Find where the given text appears and provide that cell's center as [X, Y] coordinate. 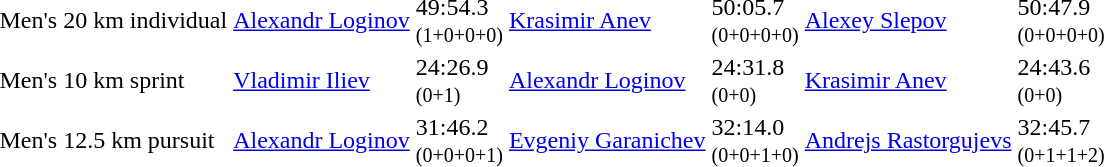
Alexandr Loginov [607, 80]
Krasimir Anev [908, 80]
Vladimir Iliev [322, 80]
24:31.8(0+0) [755, 80]
24:26.9(0+1) [459, 80]
